Find where the given text appears and provide that cell's center as [x, y] coordinate. 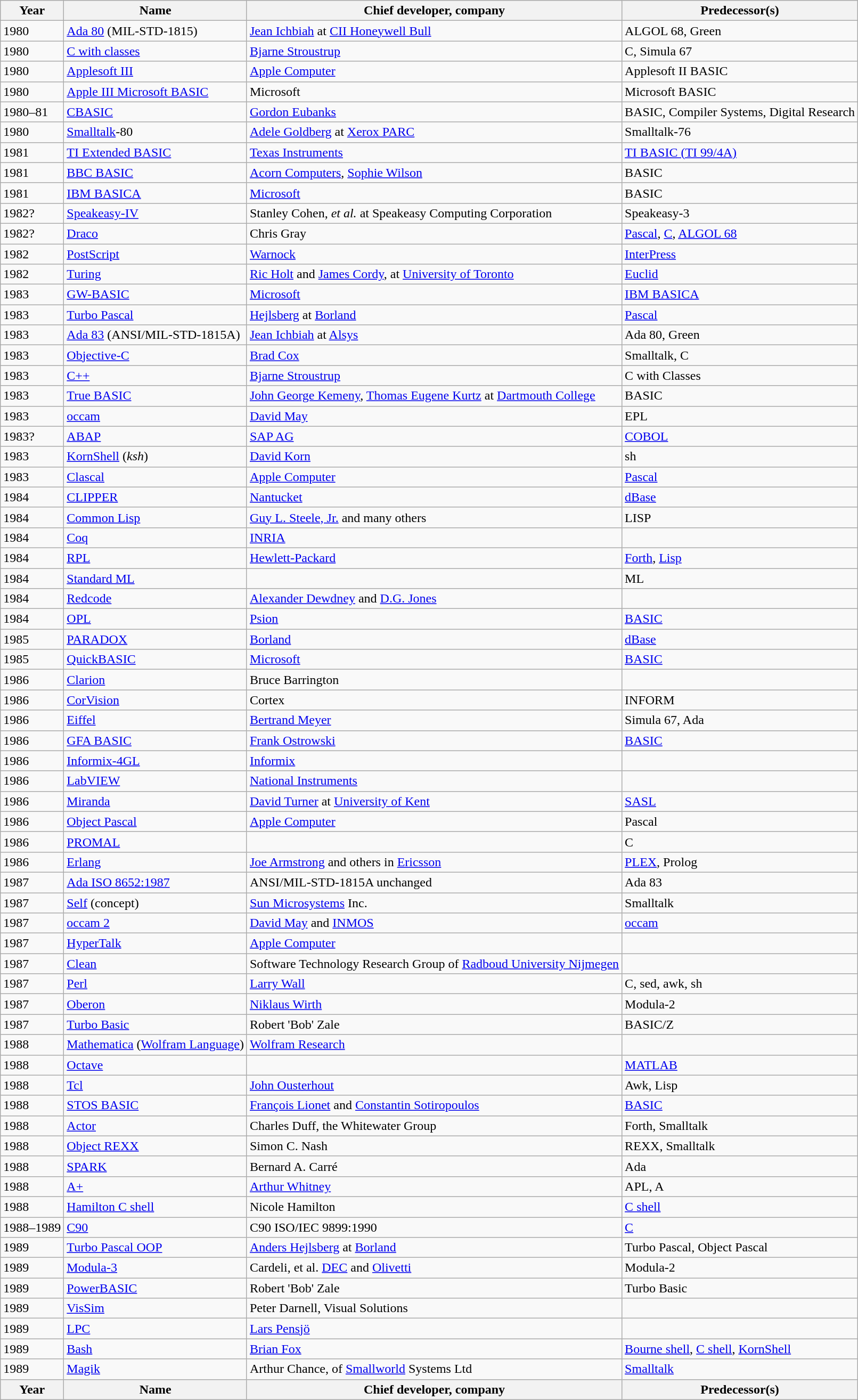
EPL [740, 416]
PARADOX [156, 639]
ML [740, 578]
David May and INMOS [434, 923]
Draco [156, 233]
David May [434, 416]
1980–81 [32, 112]
Bash [156, 1349]
Microsoft BASIC [740, 92]
Pascal, C, ALGOL 68 [740, 233]
Smalltalk, C [740, 355]
David Turner at University of Kent [434, 801]
Standard ML [156, 578]
ALGOL 68, Green [740, 31]
Bernard A. Carré [434, 1166]
Frank Ostrowski [434, 740]
Clarion [156, 680]
Software Technology Research Group of Radboud University Nijmegen [434, 964]
Simon C. Nash [434, 1146]
Smalltalk-80 [156, 132]
Acorn Computers, Sophie Wilson [434, 173]
GW-BASIC [156, 295]
C90 ISO/IEC 9899:1990 [434, 1227]
RPL [156, 558]
CBASIC [156, 112]
Miranda [156, 801]
John Ousterhout [434, 1085]
Guy L. Steele, Jr. and many others [434, 517]
Objective-C [156, 355]
Hamilton C shell [156, 1207]
Jean Ichbiah at CII Honeywell Bull [434, 31]
Octave [156, 1065]
Informix-4GL [156, 761]
Ada 83 (ANSI/MIL-STD-1815A) [156, 335]
LISP [740, 517]
REXX, Smalltalk [740, 1146]
COBOL [740, 436]
Object REXX [156, 1146]
Erlang [156, 862]
Applesoft III [156, 71]
Object Pascal [156, 821]
1988–1989 [32, 1227]
GFA BASIC [156, 740]
Lars Pensjö [434, 1329]
TI Extended BASIC [156, 152]
CLIPPER [156, 497]
Adele Goldberg at Xerox PARC [434, 132]
ANSI/MIL-STD-1815A unchanged [434, 882]
Turbo Pascal OOP [156, 1248]
VisSim [156, 1308]
C, Simula 67 [740, 51]
Chris Gray [434, 233]
PostScript [156, 254]
Speakeasy-IV [156, 213]
MATLAB [740, 1065]
Informix [434, 761]
Actor [156, 1126]
Smalltalk-76 [740, 132]
Psion [434, 619]
Magik [156, 1369]
Hewlett-Packard [434, 558]
Ada [740, 1166]
Warnock [434, 254]
John George Kemeny, Thomas Eugene Kurtz at Dartmouth College [434, 396]
STOS BASIC [156, 1105]
Cortex [434, 700]
BASIC/Z [740, 1024]
OPL [156, 619]
Cardeli, et al. DEC and Olivetti [434, 1268]
Oberon [156, 1004]
Forth, Lisp [740, 558]
Sun Microsystems Inc. [434, 903]
BBC BASIC [156, 173]
Wolfram Research [434, 1045]
Clascal [156, 477]
Awk, Lisp [740, 1085]
Anders Hejlsberg at Borland [434, 1248]
Ric Holt and James Cordy, at University of Toronto [434, 274]
Coq [156, 538]
Texas Instruments [434, 152]
Nantucket [434, 497]
C, sed, awk, sh [740, 984]
PLEX, Prolog [740, 862]
Common Lisp [156, 517]
Brian Fox [434, 1349]
1983? [32, 436]
Hejlsberg at Borland [434, 315]
Tcl [156, 1085]
SPARK [156, 1166]
Eiffel [156, 720]
Niklaus Wirth [434, 1004]
TI BASIC (TI 99/4A) [740, 152]
CorVision [156, 700]
Mathematica (Wolfram Language) [156, 1045]
Ada 80 (MIL-STD-1815) [156, 31]
True BASIC [156, 396]
Bertrand Meyer [434, 720]
Turing [156, 274]
C with Classes [740, 376]
Euclid [740, 274]
Stanley Cohen, et al. at Speakeasy Computing Corporation [434, 213]
Arthur Chance, of Smallworld Systems Ltd [434, 1369]
Self (concept) [156, 903]
C shell [740, 1207]
Modula-3 [156, 1268]
National Instruments [434, 781]
QuickBASIC [156, 660]
Arthur Whitney [434, 1186]
INRIA [434, 538]
sh [740, 457]
Alexander Dewdney and D.G. Jones [434, 599]
Larry Wall [434, 984]
APL, A [740, 1186]
Speakeasy-3 [740, 213]
Charles Duff, the Whitewater Group [434, 1126]
Clean [156, 964]
A+ [156, 1186]
C++ [156, 376]
PROMAL [156, 842]
occam 2 [156, 923]
Nicole Hamilton [434, 1207]
David Korn [434, 457]
Turbo Pascal, Object Pascal [740, 1248]
Gordon Eubanks [434, 112]
Brad Cox [434, 355]
BASIC, Compiler Systems, Digital Research [740, 112]
Simula 67, Ada [740, 720]
Turbo Pascal [156, 315]
C with classes [156, 51]
C90 [156, 1227]
François Lionet and Constantin Sotiropoulos [434, 1105]
Redcode [156, 599]
LPC [156, 1329]
Apple III Microsoft BASIC [156, 92]
ABAP [156, 436]
Ada ISO 8652:1987 [156, 882]
Applesoft II BASIC [740, 71]
HyperTalk [156, 943]
PowerBASIC [156, 1288]
Bruce Barrington [434, 680]
SAP AG [434, 436]
Forth, Smalltalk [740, 1126]
Borland [434, 639]
Joe Armstrong and others in Ericsson [434, 862]
KornShell (ksh) [156, 457]
Perl [156, 984]
InterPress [740, 254]
INFORM [740, 700]
Peter Darnell, Visual Solutions [434, 1308]
Ada 83 [740, 882]
LabVIEW [156, 781]
Ada 80, Green [740, 335]
Jean Ichbiah at Alsys [434, 335]
Bourne shell, C shell, KornShell [740, 1349]
SASL [740, 801]
